Capture the cell that displays the provided text and extract its [X, Y] central coordinate. 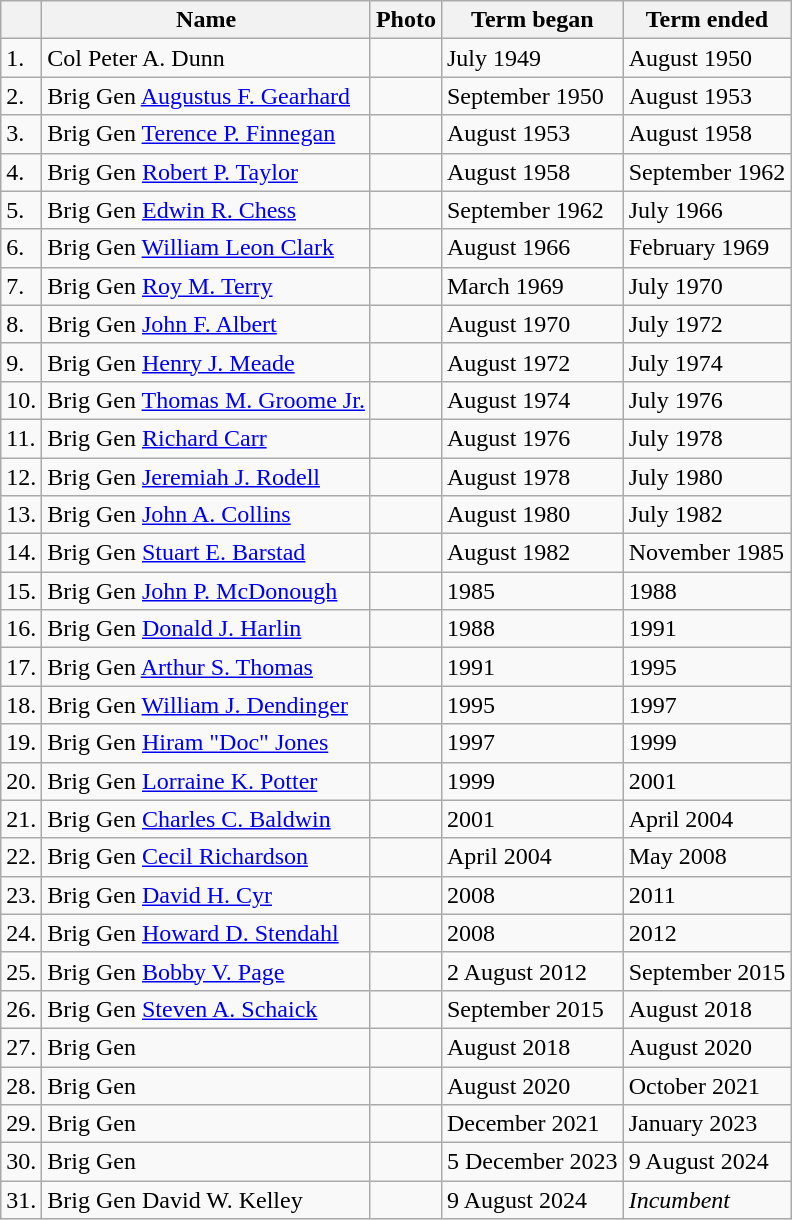
Brig Gen Hiram "Doc" Jones [206, 743]
Brig Gen Howard D. Stendahl [206, 933]
July 1980 [707, 477]
13. [22, 515]
Brig Gen Steven A. Schaick [206, 1009]
6. [22, 248]
Brig Gen David W. Kelley [206, 1200]
21. [22, 819]
August 1978 [532, 477]
17. [22, 667]
Brig Gen John A. Collins [206, 515]
Col Peter A. Dunn [206, 58]
Brig Gen Thomas M. Groome Jr. [206, 400]
30. [22, 1162]
14. [22, 553]
Brig Gen Lorraine K. Potter [206, 781]
July 1974 [707, 362]
Brig Gen Cecil Richardson [206, 857]
20. [22, 781]
Brig Gen Stuart E. Barstad [206, 553]
August 1974 [532, 400]
Brig Gen Jeremiah J. Rodell [206, 477]
Name [206, 20]
January 2023 [707, 1124]
September 1950 [532, 96]
Brig Gen Richard Carr [206, 438]
Incumbent [707, 1200]
24. [22, 933]
2012 [707, 933]
4. [22, 172]
Term ended [707, 20]
3. [22, 134]
Brig Gen Henry J. Meade [206, 362]
1. [22, 58]
July 1976 [707, 400]
18. [22, 705]
2011 [707, 895]
Brig Gen Arthur S. Thomas [206, 667]
Brig Gen John P. McDonough [206, 591]
Term began [532, 20]
October 2021 [707, 1085]
August 1980 [532, 515]
25. [22, 971]
Brig Gen David H. Cyr [206, 895]
July 1966 [707, 210]
2. [22, 96]
February 1969 [707, 248]
July 1978 [707, 438]
2 August 2012 [532, 971]
Brig Gen Edwin R. Chess [206, 210]
22. [22, 857]
Brig Gen Terence P. Finnegan [206, 134]
August 1972 [532, 362]
15. [22, 591]
Brig Gen Augustus F. Gearhard [206, 96]
27. [22, 1047]
July 1970 [707, 286]
Brig Gen Donald J. Harlin [206, 629]
Brig Gen Roy M. Terry [206, 286]
Brig Gen Robert P. Taylor [206, 172]
16. [22, 629]
July 1972 [707, 324]
1985 [532, 591]
8. [22, 324]
August 1976 [532, 438]
July 1982 [707, 515]
Brig Gen William J. Dendinger [206, 705]
March 1969 [532, 286]
Brig Gen Bobby V. Page [206, 971]
July 1949 [532, 58]
5. [22, 210]
19. [22, 743]
5 December 2023 [532, 1162]
31. [22, 1200]
23. [22, 895]
December 2021 [532, 1124]
28. [22, 1085]
7. [22, 286]
12. [22, 477]
May 2008 [707, 857]
Brig Gen William Leon Clark [206, 248]
29. [22, 1124]
August 1950 [707, 58]
26. [22, 1009]
November 1985 [707, 553]
Brig Gen Charles C. Baldwin [206, 819]
August 1970 [532, 324]
10. [22, 400]
9. [22, 362]
Photo [406, 20]
11. [22, 438]
August 1982 [532, 553]
Brig Gen John F. Albert [206, 324]
August 1966 [532, 248]
